Capture the cell that displays the provided text and extract its (x, y) central coordinate. 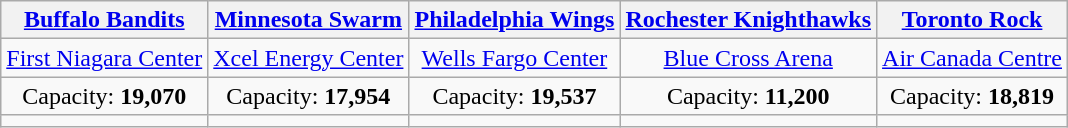
Minnesota Swarm (308, 20)
Capacity: 19,070 (104, 96)
Capacity: 17,954 (308, 96)
Xcel Energy Center (308, 58)
Capacity: 11,200 (748, 96)
Buffalo Bandits (104, 20)
Capacity: 18,819 (972, 96)
Philadelphia Wings (514, 20)
Blue Cross Arena (748, 58)
Capacity: 19,537 (514, 96)
First Niagara Center (104, 58)
Rochester Knighthawks (748, 20)
Toronto Rock (972, 20)
Air Canada Centre (972, 58)
Wells Fargo Center (514, 58)
